Search for the cell housing the specified text and yield its (x, y) center coordinate. 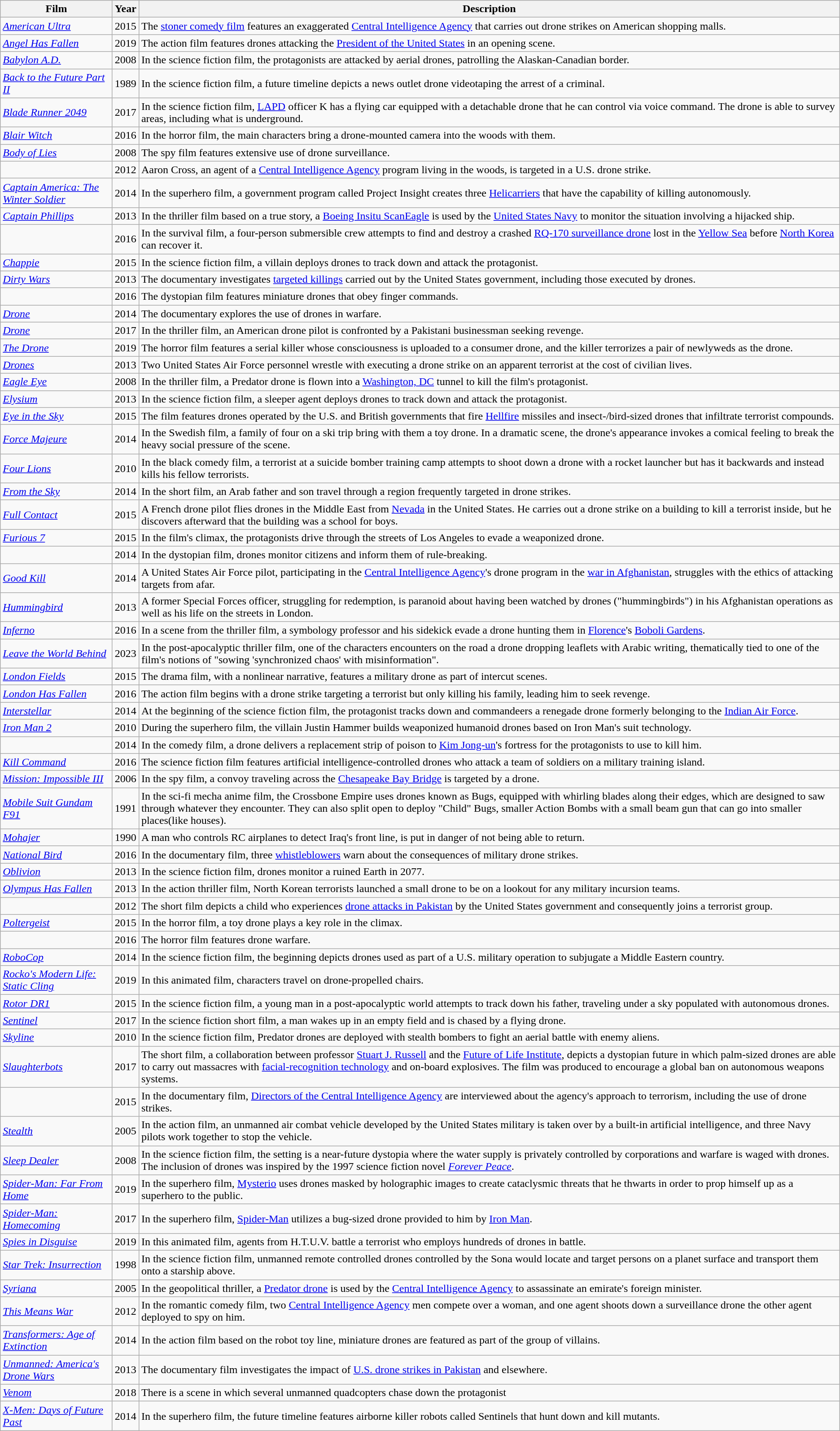
Eagle Eye (57, 382)
Sleep Dealer (57, 1160)
The short film depicts a child who experiences drone attacks in Pakistan by the United States government and consequently joins a terrorist group. (489, 906)
Syriana (57, 1288)
The stoner comedy film features an exaggerated Central Intelligence Agency that carries out drone strikes on American shopping malls. (489, 26)
Inferno (57, 630)
Slaughterbots (57, 1067)
1991 (126, 808)
In the superhero film, Spider-Man utilizes a bug-sized drone provided to him by Iron Man. (489, 1219)
In a scene from the thriller film, a symbology professor and his sidekick evade a drone hunting them in Florence's Boboli Gardens. (489, 630)
RoboCop (57, 957)
In the science fiction film, drones monitor a ruined Earth in 2077. (489, 871)
American Ultra (57, 26)
Elysium (57, 399)
Transformers: Age of Extinction (57, 1341)
Angel Has Fallen (57, 43)
National Bird (57, 854)
From the Sky (57, 491)
Year (126, 9)
X-Men: Days of Future Past (57, 1416)
Aaron Cross, an agent of a Central Intelligence Agency program living in the woods, is targeted in a U.S. drone strike. (489, 170)
Full Contact (57, 514)
In the geopolitical thriller, a Predator drone is used by the Central Intelligence Agency to assassinate an emirate's foreign minister. (489, 1288)
In the horror film, a toy drone plays a key role in the climax. (489, 923)
2006 (126, 779)
2018 (126, 1393)
The horror film features drone warfare. (489, 940)
In this animated film, agents from H.T.U.V. battle a terrorist who employs hundreds of drones in battle. (489, 1242)
Two United States Air Force personnel wrestle with executing a drone strike on an apparent terrorist at the cost of civilian lives. (489, 365)
Blade Runner 2049 (57, 112)
Leave the World Behind (57, 653)
Interstellar (57, 711)
In the science fiction film, the beginning depicts drones used as part of a U.S. military operation to subjugate a Middle Eastern country. (489, 957)
Force Majeure (57, 439)
Drones (57, 365)
Mission: Impossible III (57, 779)
In the action thriller film, North Korean terrorists launched a small drone to be on a lookout for any military incursion teams. (489, 888)
Skyline (57, 1037)
Rocko's Modern Life: Static Cling (57, 980)
In the superhero film, the future timeline features airborne killer robots called Sentinels that hunt down and kill mutants. (489, 1416)
Mohajer (57, 837)
In this animated film, characters travel on drone-propelled chairs. (489, 980)
In the film's climax, the protagonists drive through the streets of Los Angeles to evade a weaponized drone. (489, 538)
The documentary explores the use of drones in warfare. (489, 314)
Poltergeist (57, 923)
Spider-Man: Far From Home (57, 1189)
Sentinel (57, 1020)
Oblivion (57, 871)
The spy film features extensive use of drone surveillance. (489, 153)
In the thriller film, an American drone pilot is confronted by a Pakistani businessman seeking revenge. (489, 331)
Film (57, 9)
Back to the Future Part II (57, 83)
Chappie (57, 263)
Venom (57, 1393)
The action film features drones attacking the President of the United States in an opening scene. (489, 43)
Olympus Has Fallen (57, 888)
Dirty Wars (57, 280)
In the science fiction film, a future timeline depicts a news outlet drone videotaping the arrest of a criminal. (489, 83)
A man who controls RC airplanes to detect Iraq's front line, is put in danger of not being able to return. (489, 837)
In the short film, an Arab father and son travel through a region frequently targeted in drone strikes. (489, 491)
Mobile Suit Gundam F91 (57, 808)
In the science fiction short film, a man wakes up in an empty field and is chased by a flying drone. (489, 1020)
There is a scene in which several unmanned quadcopters chase down the protagonist (489, 1393)
Hummingbird (57, 608)
In the comedy film, a drone delivers a replacement strip of poison to Kim Jong-un's fortress for the protagonists to use to kill him. (489, 745)
The drama film, with a nonlinear narrative, features a military drone as part of intercut scenes. (489, 677)
1990 (126, 837)
Stealth (57, 1131)
In the science fiction film, a villain deploys drones to track down and attack the protagonist. (489, 263)
The action film begins with a drone strike targeting a terrorist but only killing his family, leading him to seek revenge. (489, 694)
In the action film based on the robot toy line, miniature drones are featured as part of the group of villains. (489, 1341)
Description (489, 9)
Eye in the Sky (57, 416)
Four Lions (57, 468)
Blair Witch (57, 136)
Captain America: The Winter Soldier (57, 193)
Furious 7 (57, 538)
London Fields (57, 677)
In the thriller film, a Predator drone is flown into a Washington, DC tunnel to kill the film's protagonist. (489, 382)
Good Kill (57, 578)
This Means War (57, 1311)
Captain Phillips (57, 216)
Spider-Man: Homecoming (57, 1219)
Spies in Disguise (57, 1242)
In the horror film, the main characters bring a drone-mounted camera into the woods with them. (489, 136)
In the documentary film, three whistleblowers warn about the consequences of military drone strikes. (489, 854)
Kill Command (57, 762)
During the superhero film, the villain Justin Hammer builds weaponized humanoid drones based on Iron Man's suit technology. (489, 728)
In the science fiction film, a sleeper agent deploys drones to track down and attack the protagonist. (489, 399)
In the dystopian film, drones monitor citizens and inform them of rule-breaking. (489, 555)
The science fiction film features artificial intelligence-controlled drones who attack a team of soldiers on a military training island. (489, 762)
The dystopian film features miniature drones that obey finger commands. (489, 297)
Unmanned: America's Drone Wars (57, 1370)
1998 (126, 1265)
In the science fiction film, the protagonists are attacked by aerial drones, patrolling the Alaskan-Canadian border. (489, 60)
In the science fiction film, Predator drones are deployed with stealth bombers to fight an aerial battle with enemy aliens. (489, 1037)
Babylon A.D. (57, 60)
The documentary investigates targeted killings carried out by the United States government, including those executed by drones. (489, 280)
The Drone (57, 348)
In the spy film, a convoy traveling across the Chesapeake Bay Bridge is targeted by a drone. (489, 779)
In the superhero film, a government program called Project Insight creates three Helicarriers that have the capability of killing autonomously. (489, 193)
Body of Lies (57, 153)
London Has Fallen (57, 694)
2023 (126, 653)
1989 (126, 83)
Star Trek: Insurrection (57, 1265)
The documentary film investigates the impact of U.S. drone strikes in Pakistan and elsewhere. (489, 1370)
Iron Man 2 (57, 728)
Rotor DR1 (57, 1003)
